Output the (x, y) coordinate of the center of the cell containing the given text.  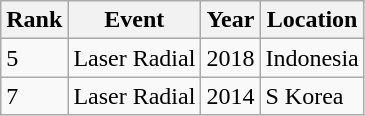
2014 (230, 96)
Indonesia (312, 58)
5 (34, 58)
Year (230, 20)
Rank (34, 20)
Location (312, 20)
Event (134, 20)
S Korea (312, 96)
2018 (230, 58)
7 (34, 96)
